Capture the cell that displays the provided text and extract its [X, Y] central coordinate. 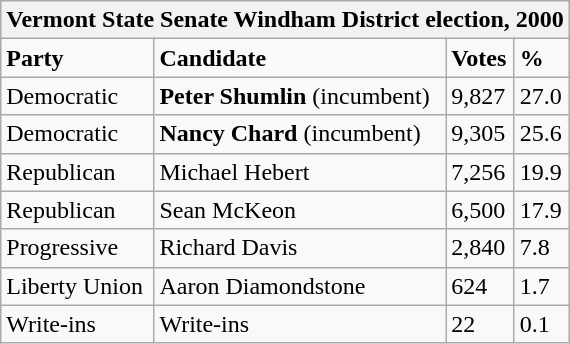
Candidate [300, 58]
25.6 [542, 134]
Party [78, 58]
Vermont State Senate Windham District election, 2000 [286, 20]
27.0 [542, 96]
Nancy Chard (incumbent) [300, 134]
Richard Davis [300, 248]
9,827 [480, 96]
Progressive [78, 248]
Michael Hebert [300, 172]
Votes [480, 58]
7,256 [480, 172]
7.8 [542, 248]
6,500 [480, 210]
19.9 [542, 172]
% [542, 58]
Peter Shumlin (incumbent) [300, 96]
0.1 [542, 324]
Liberty Union [78, 286]
22 [480, 324]
624 [480, 286]
1.7 [542, 286]
17.9 [542, 210]
Aaron Diamondstone [300, 286]
2,840 [480, 248]
Sean McKeon [300, 210]
9,305 [480, 134]
